Find where the given text appears and provide that cell's center as [x, y] coordinate. 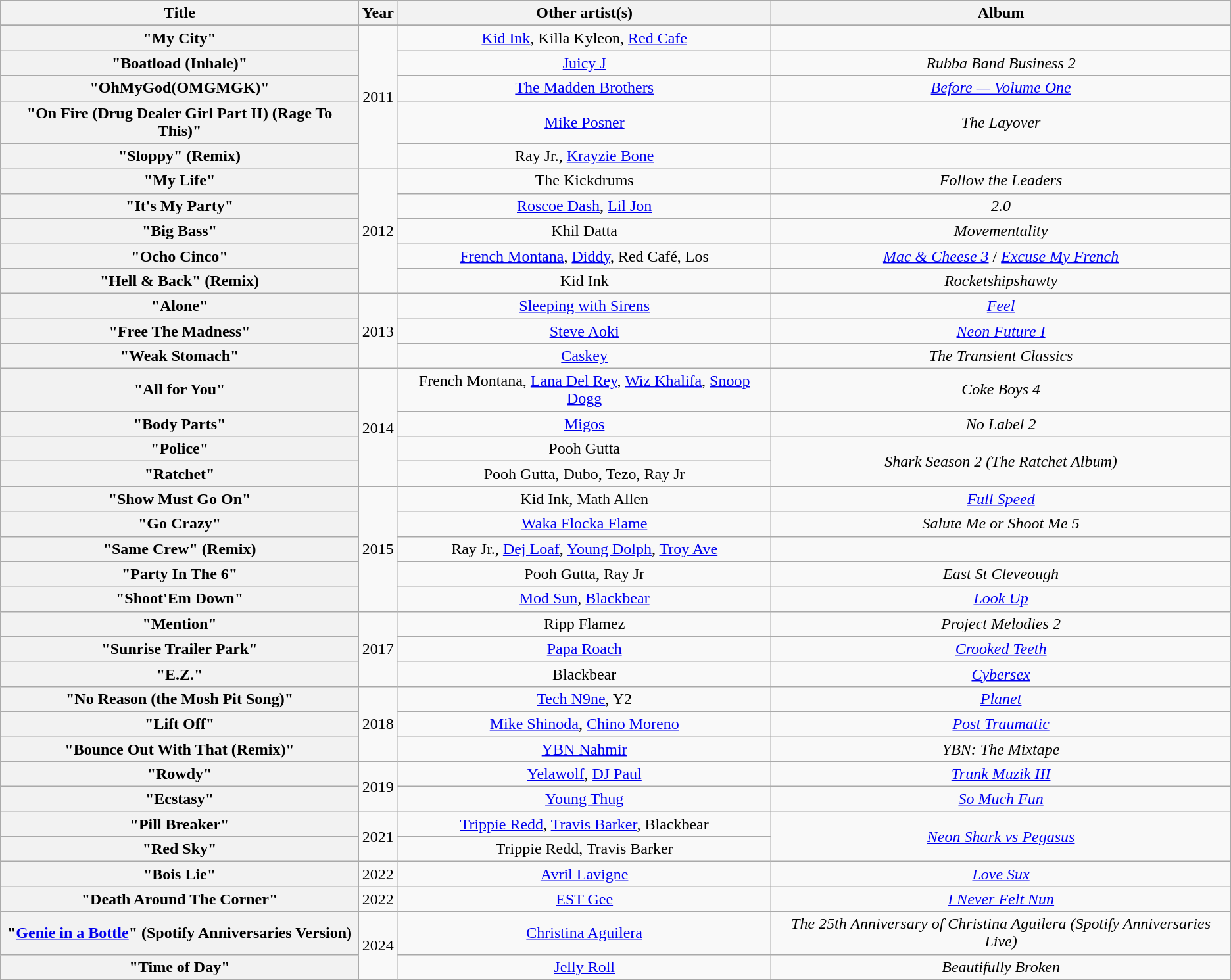
"Pill Breaker" [180, 824]
Project Melodies 2 [1001, 624]
Ray Jr., Krayzie Bone [584, 156]
Juicy J [584, 63]
Papa Roach [584, 649]
Pooh Gutta, Ray Jr [584, 574]
Blackbear [584, 674]
"Rowdy" [180, 774]
"Shoot'Em Down" [180, 599]
Migos [584, 424]
Title [180, 13]
Pooh Gutta [584, 449]
"My City" [180, 38]
"Ratchet" [180, 474]
"Police" [180, 449]
Rubba Band Business 2 [1001, 63]
"OhMyGod(OMGMGK)" [180, 88]
Roscoe Dash, Lil Jon [584, 206]
"Lift Off" [180, 724]
Young Thug [584, 799]
Ripp Flamez [584, 624]
French Montana, Diddy, Red Café, Los [584, 256]
No Label 2 [1001, 424]
2014 [377, 427]
Look Up [1001, 599]
Khil Datta [584, 231]
"Hell & Back" (Remix) [180, 281]
"All for You" [180, 390]
"Genie in a Bottle" (Spotify Anniversaries Version) [180, 933]
Before — Volume One [1001, 88]
"Weak Stomach" [180, 356]
Mike Shinoda, Chino Moreno [584, 724]
The 25th Anniversary of Christina Aguilera (Spotify Anniversaries Live) [1001, 933]
Follow the Leaders [1001, 181]
Post Traumatic [1001, 724]
Mod Sun, Blackbear [584, 599]
Jelly Roll [584, 967]
Trippie Redd, Travis Barker [584, 849]
Movementality [1001, 231]
Planet [1001, 699]
EST Gee [584, 899]
"Ecstasy" [180, 799]
2011 [377, 97]
The Transient Classics [1001, 356]
Other artist(s) [584, 13]
"No Reason (the Mosh Pit Song)" [180, 699]
"Go Crazy" [180, 524]
"Ocho Cinco" [180, 256]
"Red Sky" [180, 849]
2012 [377, 231]
Album [1001, 13]
Neon Future I [1001, 331]
Kid Ink, Killa Kyleon, Red Cafe [584, 38]
Salute Me or Shoot Me 5 [1001, 524]
2013 [377, 331]
Sleeping with Sirens [584, 306]
"Time of Day" [180, 967]
Shark Season 2 (The Ratchet Album) [1001, 461]
East St Cleveough [1001, 574]
"E.Z." [180, 674]
YBN: The Mixtape [1001, 749]
"Party In The 6" [180, 574]
French Montana, Lana Del Rey, Wiz Khalifa, Snoop Dogg [584, 390]
Coke Boys 4 [1001, 390]
2018 [377, 724]
"Show Must Go On" [180, 499]
"Big Bass" [180, 231]
"Sloppy" (Remix) [180, 156]
Mike Posner [584, 122]
"Death Around The Corner" [180, 899]
Rocketshipshawty [1001, 281]
The Layover [1001, 122]
I Never Felt Nun [1001, 899]
Avril Lavigne [584, 874]
Ray Jr., Dej Loaf, Young Dolph, Troy Ave [584, 549]
"My Life" [180, 181]
Year [377, 13]
"Alone" [180, 306]
Yelawolf, DJ Paul [584, 774]
"Mention" [180, 624]
2021 [377, 837]
Beautifully Broken [1001, 967]
YBN Nahmir [584, 749]
"Free The Madness" [180, 331]
"Sunrise Trailer Park" [180, 649]
Crooked Teeth [1001, 649]
2017 [377, 649]
Kid Ink, Math Allen [584, 499]
"Same Crew" (Remix) [180, 549]
Kid Ink [584, 281]
Mac & Cheese 3 / Excuse My French [1001, 256]
Feel [1001, 306]
Pooh Gutta, Dubo, Tezo, Ray Jr [584, 474]
Caskey [584, 356]
Christina Aguilera [584, 933]
The Madden Brothers [584, 88]
"Bounce Out With That (Remix)" [180, 749]
Steve Aoki [584, 331]
"Bois Lie" [180, 874]
Trippie Redd, Travis Barker, Blackbear [584, 824]
Trunk Muzik III [1001, 774]
So Much Fun [1001, 799]
"Body Parts" [180, 424]
2024 [377, 945]
2.0 [1001, 206]
Waka Flocka Flame [584, 524]
Tech N9ne, Y2 [584, 699]
Love Sux [1001, 874]
2015 [377, 549]
Neon Shark vs Pegasus [1001, 837]
2019 [377, 787]
"It's My Party" [180, 206]
"On Fire (Drug Dealer Girl Part II) (Rage To This)" [180, 122]
Full Speed [1001, 499]
"Boatload (Inhale)" [180, 63]
The Kickdrums [584, 181]
Cybersex [1001, 674]
